Capture the cell that displays the provided text and extract its [X, Y] central coordinate. 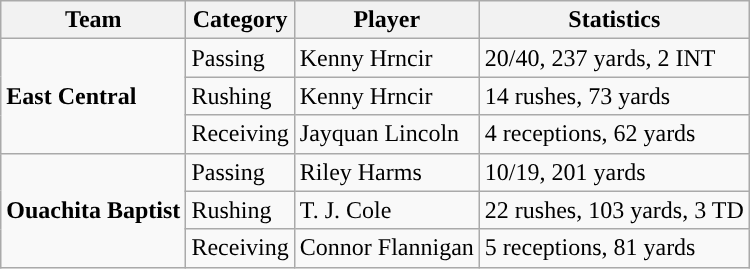
Jayquan Lincoln [386, 134]
4 receptions, 62 yards [614, 134]
Statistics [614, 20]
14 rushes, 73 yards [614, 96]
5 receptions, 81 yards [614, 248]
Connor Flannigan [386, 248]
Category [240, 20]
Player [386, 20]
East Central [94, 96]
10/19, 201 yards [614, 172]
20/40, 237 yards, 2 INT [614, 58]
Ouachita Baptist [94, 210]
Team [94, 20]
22 rushes, 103 yards, 3 TD [614, 210]
Riley Harms [386, 172]
T. J. Cole [386, 210]
